Identify which cell holds the provided text, then report its [X, Y] central coordinate. 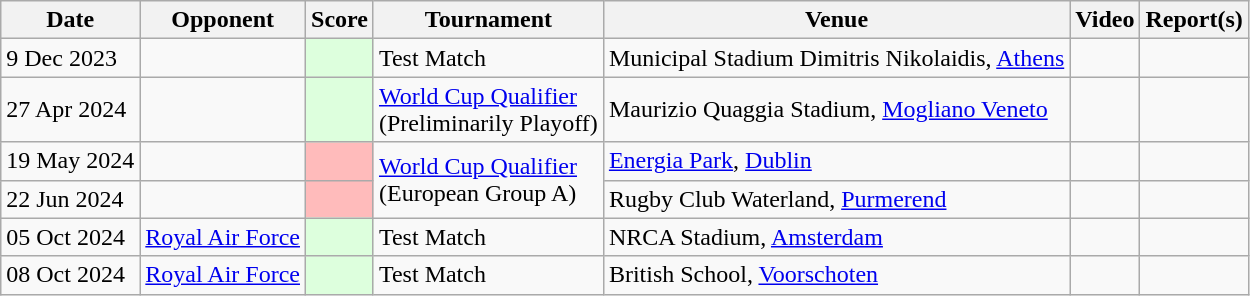
Date [70, 20]
Energia Park, Dublin [836, 161]
Video [1105, 20]
05 Oct 2024 [70, 237]
Municipal Stadium Dimitris Nikolaidis, Athens [836, 58]
NRCA Stadium, Amsterdam [836, 237]
World Cup Qualifier (European Group A) [488, 180]
08 Oct 2024 [70, 275]
22 Jun 2024 [70, 199]
Opponent [223, 20]
Venue [836, 20]
World Cup Qualifier (Preliminarily Playoff) [488, 110]
Tournament [488, 20]
Report(s) [1194, 20]
Score [340, 20]
Maurizio Quaggia Stadium, Mogliano Veneto [836, 110]
9 Dec 2023 [70, 58]
British School, Voorschoten [836, 275]
Rugby Club Waterland, Purmerend [836, 199]
27 Apr 2024 [70, 110]
19 May 2024 [70, 161]
